Locate the cell with the specified text and output its (x, y) center coordinate. 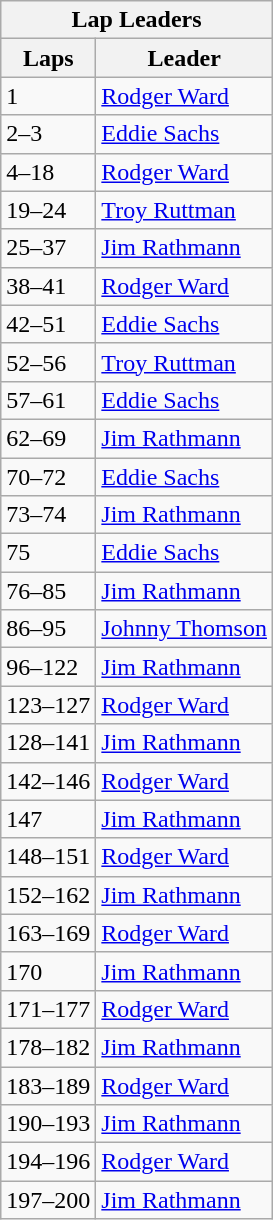
86–95 (48, 629)
25–37 (48, 248)
62–69 (48, 438)
57–61 (48, 400)
171–177 (48, 1009)
38–41 (48, 286)
73–74 (48, 515)
1 (48, 96)
52–56 (48, 362)
190–193 (48, 1124)
70–72 (48, 477)
178–182 (48, 1047)
Laps (48, 58)
183–189 (48, 1085)
42–51 (48, 324)
19–24 (48, 210)
197–200 (48, 1200)
147 (48, 819)
152–162 (48, 895)
128–141 (48, 743)
Leader (184, 58)
170 (48, 971)
75 (48, 553)
Johnny Thomson (184, 629)
76–85 (48, 591)
2–3 (48, 134)
96–122 (48, 667)
Lap Leaders (137, 20)
194–196 (48, 1162)
163–169 (48, 933)
148–151 (48, 857)
142–146 (48, 781)
4–18 (48, 172)
123–127 (48, 705)
